Output the [x, y] coordinate of the center of the cell containing the given text.  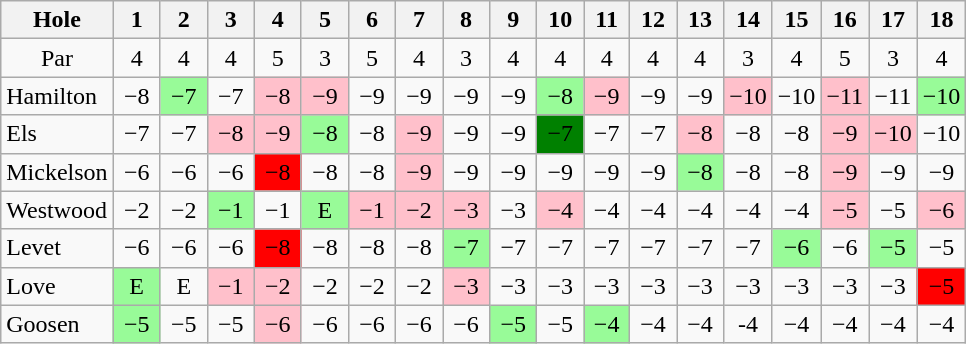
17 [894, 20]
Levet [57, 248]
9 [514, 20]
2 [184, 20]
7 [420, 20]
Par [57, 58]
14 [748, 20]
15 [796, 20]
11 [607, 20]
Hamilton [57, 96]
Hole [57, 20]
Els [57, 134]
16 [845, 20]
12 [654, 20]
6 [372, 20]
10 [560, 20]
13 [700, 20]
1 [136, 20]
18 [942, 20]
Westwood [57, 210]
Goosen [57, 324]
Love [57, 286]
-4 [748, 324]
Mickelson [57, 172]
8 [466, 20]
